Find where the given text appears and provide that cell's center as (x, y) coordinate. 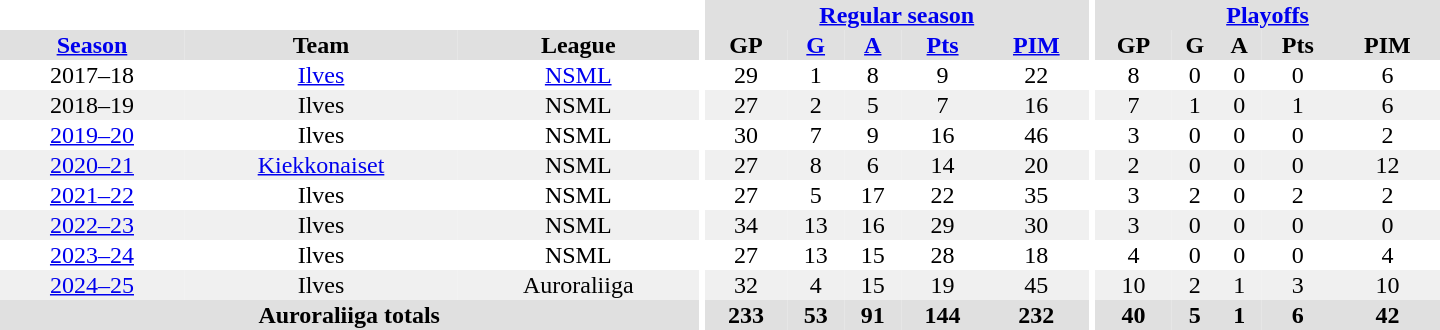
2018–19 (92, 105)
Season (92, 45)
17 (872, 195)
2022–23 (92, 225)
Auroraliiga (578, 285)
232 (1036, 315)
35 (1036, 195)
Kiekkonaiset (321, 165)
53 (816, 315)
19 (942, 285)
45 (1036, 285)
91 (872, 315)
40 (1134, 315)
2021–22 (92, 195)
144 (942, 315)
12 (1388, 165)
233 (746, 315)
2017–18 (92, 75)
28 (942, 255)
34 (746, 225)
2020–21 (92, 165)
League (578, 45)
46 (1036, 135)
14 (942, 165)
2024–25 (92, 285)
Playoffs (1268, 15)
Team (321, 45)
32 (746, 285)
18 (1036, 255)
Auroraliiga totals (349, 315)
2019–20 (92, 135)
Regular season (897, 15)
20 (1036, 165)
2023–24 (92, 255)
42 (1388, 315)
